Detect which cell encompasses the target text, then output its (x, y) center coordinate. 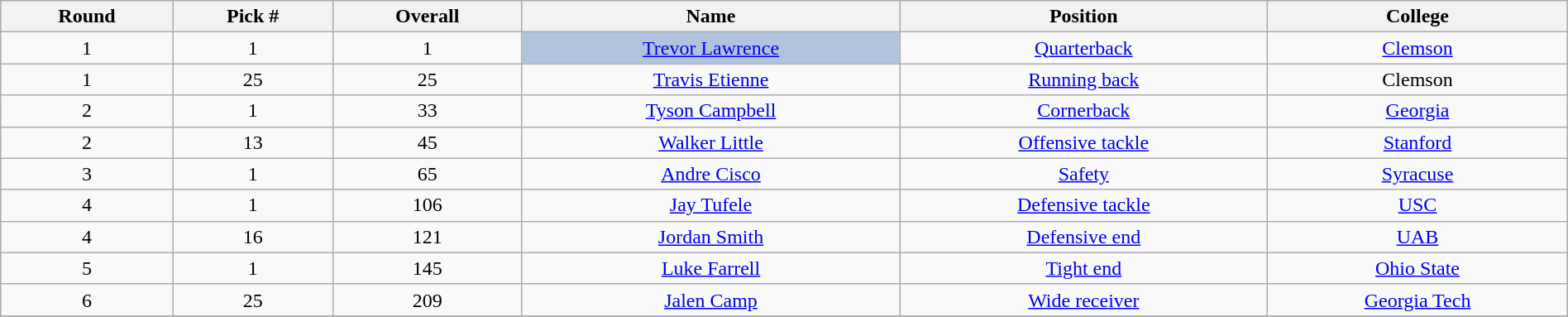
145 (427, 268)
Luke Farrell (711, 268)
Position (1083, 17)
Georgia (1417, 111)
13 (253, 142)
Round (88, 17)
Andre Cisco (711, 174)
Cornerback (1083, 111)
121 (427, 237)
Pick # (253, 17)
Jordan Smith (711, 237)
Georgia Tech (1417, 300)
Name (711, 17)
3 (88, 174)
Trevor Lawrence (711, 48)
5 (88, 268)
33 (427, 111)
Jay Tufele (711, 205)
16 (253, 237)
Overall (427, 17)
Defensive end (1083, 237)
6 (88, 300)
65 (427, 174)
Quarterback (1083, 48)
106 (427, 205)
Tight end (1083, 268)
45 (427, 142)
Walker Little (711, 142)
Travis Etienne (711, 79)
Syracuse (1417, 174)
Tyson Campbell (711, 111)
UAB (1417, 237)
209 (427, 300)
Stanford (1417, 142)
Wide receiver (1083, 300)
Jalen Camp (711, 300)
Ohio State (1417, 268)
Running back (1083, 79)
Defensive tackle (1083, 205)
College (1417, 17)
USC (1417, 205)
Safety (1083, 174)
Offensive tackle (1083, 142)
